For the text-containing cell, return its midpoint in (x, y) coordinate format. 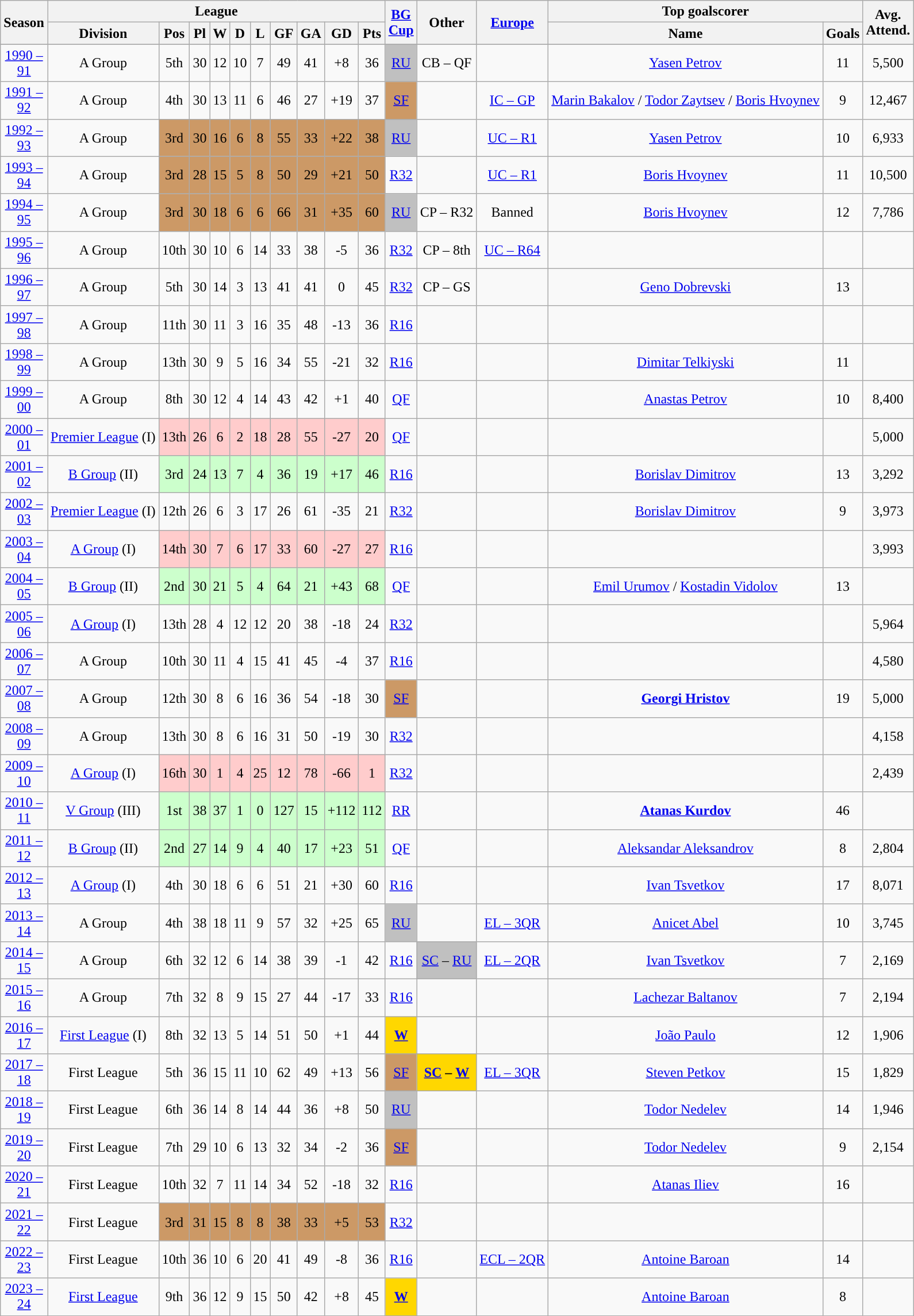
43 (284, 399)
2007 – 08 (24, 699)
1,906 (888, 1034)
2,439 (888, 774)
League (216, 11)
14th (174, 549)
2008 – 09 (24, 736)
Anicet Abel (686, 923)
3,973 (888, 511)
1994 – 95 (24, 213)
V Group (III) (103, 810)
Atanas Kurdov (686, 810)
Season (24, 22)
2009 – 10 (24, 774)
1995 – 96 (24, 249)
2014 – 15 (24, 960)
2018 – 19 (24, 1110)
2 (240, 437)
2,194 (888, 998)
Banned (513, 213)
68 (372, 586)
Europe (513, 22)
Anastas Petrov (686, 399)
+19 (341, 100)
1991 – 92 (24, 100)
BG Cup (401, 22)
1st (174, 810)
+25 (341, 923)
EL – 2QR (513, 960)
Other (447, 22)
Marin Bakalov / Todor Zaytsev / Boris Hvoynev (686, 100)
39 (310, 960)
-2 (341, 1147)
9th (174, 1296)
-8 (341, 1260)
+21 (341, 175)
Pl (200, 33)
+43 (341, 586)
CP – GS (447, 287)
+13 (341, 1072)
1990 – 91 (24, 63)
64 (284, 586)
UC – R64 (513, 249)
+23 (341, 848)
+35 (341, 213)
2019 – 20 (24, 1147)
-21 (341, 362)
CB – QF (447, 63)
2017 – 18 (24, 1072)
2,804 (888, 848)
Georgi Hristov (686, 699)
8,071 (888, 885)
RR (401, 810)
53 (372, 1222)
2021 – 22 (24, 1222)
1997 – 98 (24, 324)
7,786 (888, 213)
2006 – 07 (24, 661)
-4 (341, 661)
2010 – 11 (24, 810)
5,964 (888, 624)
1992 – 93 (24, 138)
57 (284, 923)
Lachezar Baltanov (686, 998)
2022 – 23 (24, 1260)
1,946 (888, 1110)
2020 – 21 (24, 1185)
2005 – 06 (24, 624)
48 (310, 324)
4,158 (888, 736)
65 (372, 923)
GD (341, 33)
Avg.Attend. (888, 22)
56 (372, 1072)
11th (174, 324)
Steven Petkov (686, 1072)
D (240, 33)
78 (310, 774)
2011 – 12 (24, 848)
Top goalscorer (706, 11)
IC – GP (513, 100)
66 (284, 213)
2016 – 17 (24, 1034)
2002 – 03 (24, 511)
João Paulo (686, 1034)
+112 (341, 810)
52 (310, 1185)
3,292 (888, 475)
127 (284, 810)
8,400 (888, 399)
6,933 (888, 138)
25 (260, 774)
1999 – 00 (24, 399)
SC – RU (447, 960)
-13 (341, 324)
GF (284, 33)
1,829 (888, 1072)
16th (174, 774)
-5 (341, 249)
61 (310, 511)
2023 – 24 (24, 1296)
+22 (341, 138)
2013 – 14 (24, 923)
1998 – 99 (24, 362)
112 (372, 810)
2012 – 13 (24, 885)
12,467 (888, 100)
L (260, 33)
-19 (341, 736)
Division (103, 33)
2000 – 01 (24, 437)
1993 – 94 (24, 175)
-1 (341, 960)
CP – R32 (447, 213)
Goals (843, 33)
1996 – 97 (24, 287)
Atanas Iliev (686, 1185)
-35 (341, 511)
Emil Urumov / Kostadin Vidolov (686, 586)
3,745 (888, 923)
-66 (341, 774)
First League (I) (103, 1034)
3,993 (888, 549)
Aleksandar Aleksandrov (686, 848)
+30 (341, 885)
SC – W (447, 1072)
GA (310, 33)
2,154 (888, 1147)
2015 – 16 (24, 998)
Dimitar Telkiyski (686, 362)
Pos (174, 33)
2,169 (888, 960)
10,500 (888, 175)
-17 (341, 998)
Pts (372, 33)
2004 – 05 (24, 586)
2001 – 02 (24, 475)
+5 (341, 1222)
62 (284, 1072)
+17 (341, 475)
ECL – 2QR (513, 1260)
5,500 (888, 63)
35 (284, 324)
CP – 8th (447, 249)
2003 – 04 (24, 549)
Name (686, 33)
54 (310, 699)
4,580 (888, 661)
Geno Dobrevski (686, 287)
